Output the (x, y) coordinate of the center of the cell containing the given text.  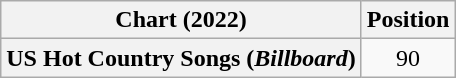
90 (408, 58)
Chart (2022) (181, 20)
Position (408, 20)
US Hot Country Songs (Billboard) (181, 58)
